Output the [X, Y] coordinate of the center of the cell containing the given text.  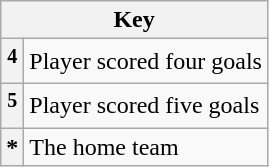
Player scored five goals [146, 106]
Key [134, 20]
5 [12, 106]
The home team [146, 147]
4 [12, 62]
* [12, 147]
Player scored four goals [146, 62]
